Pinpoint the cell where the given text exists, returning its (x, y) midpoint coordinate. 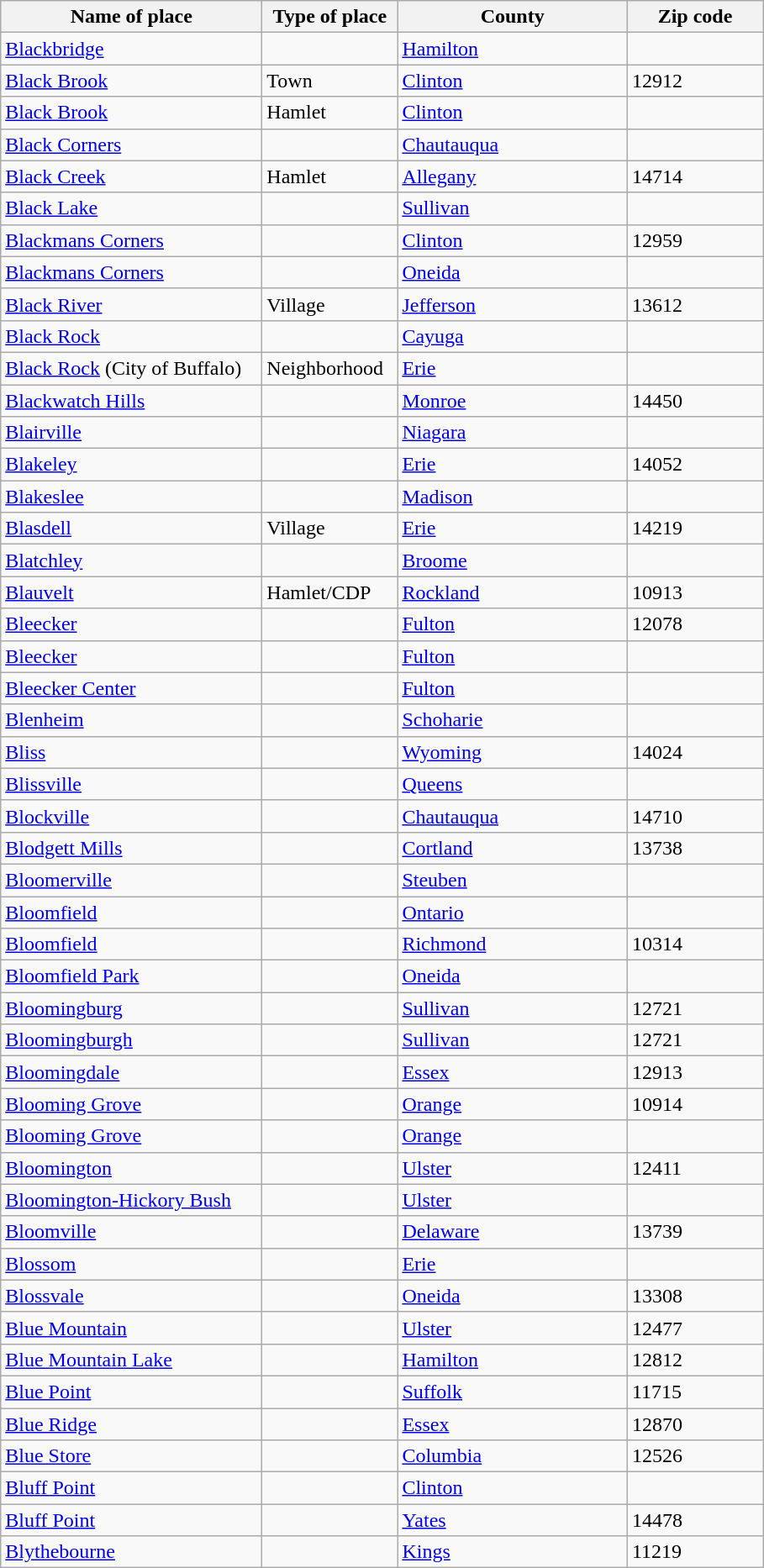
Bloomingburg (131, 1008)
Broome (513, 560)
10314 (694, 944)
12526 (694, 1456)
Bloomington (131, 1168)
13739 (694, 1232)
Blackwatch Hills (131, 401)
Black River (131, 304)
Richmond (513, 944)
Steuben (513, 880)
Blodgett Mills (131, 848)
Blue Ridge (131, 1424)
Bloomingdale (131, 1072)
10914 (694, 1104)
12870 (694, 1424)
Cayuga (513, 336)
Wyoming (513, 752)
Madison (513, 497)
Columbia (513, 1456)
Blauvelt (131, 592)
12959 (694, 240)
Blairville (131, 433)
Bloomville (131, 1232)
Blue Point (131, 1392)
Blue Mountain Lake (131, 1360)
14052 (694, 465)
14710 (694, 816)
Delaware (513, 1232)
Schoharie (513, 720)
Black Rock (City of Buffalo) (131, 368)
Black Rock (131, 336)
Blasdell (131, 529)
Allegany (513, 176)
Type of place (329, 17)
Black Corners (131, 145)
Bloomfield Park (131, 976)
14024 (694, 752)
13612 (694, 304)
11219 (694, 1552)
12913 (694, 1072)
Blenheim (131, 720)
Yates (513, 1520)
Black Creek (131, 176)
10913 (694, 592)
Blossvale (131, 1296)
14450 (694, 401)
Blackbridge (131, 49)
Niagara (513, 433)
Bliss (131, 752)
12812 (694, 1360)
Blatchley (131, 560)
Queens (513, 784)
Blossom (131, 1264)
Bloomington-Hickory Bush (131, 1200)
Blockville (131, 816)
Blakeslee (131, 497)
Monroe (513, 401)
13308 (694, 1296)
Blissville (131, 784)
14219 (694, 529)
Bleecker Center (131, 688)
12477 (694, 1328)
Blue Mountain (131, 1328)
12912 (694, 81)
Blakeley (131, 465)
Name of place (131, 17)
14714 (694, 176)
Hamlet/CDP (329, 592)
Neighborhood (329, 368)
12411 (694, 1168)
11715 (694, 1392)
Rockland (513, 592)
Blue Store (131, 1456)
Ontario (513, 912)
Zip code (694, 17)
Blythebourne (131, 1552)
14478 (694, 1520)
13738 (694, 848)
County (513, 17)
Jefferson (513, 304)
Bloomerville (131, 880)
Suffolk (513, 1392)
12078 (694, 624)
Town (329, 81)
Black Lake (131, 208)
Bloomingburgh (131, 1040)
Kings (513, 1552)
Cortland (513, 848)
